Capture the cell that displays the provided text and extract its (x, y) central coordinate. 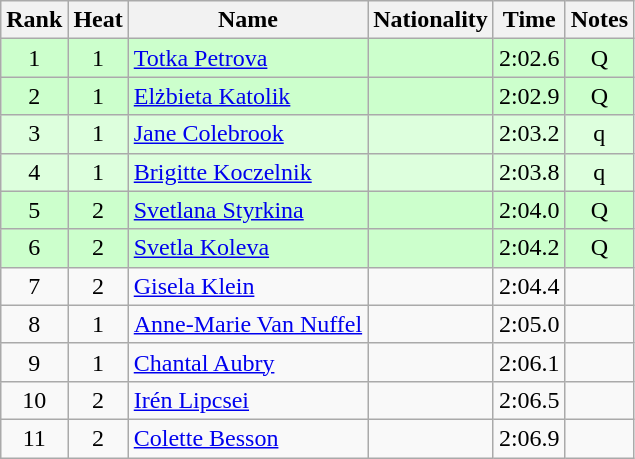
Notes (599, 20)
2:04.4 (529, 286)
Elżbieta Katolik (248, 96)
Nationality (431, 20)
7 (34, 286)
2:06.9 (529, 438)
9 (34, 362)
2:04.2 (529, 248)
Totka Petrova (248, 58)
Colette Besson (248, 438)
5 (34, 210)
10 (34, 400)
Svetlana Styrkina (248, 210)
2:03.8 (529, 172)
2:06.5 (529, 400)
Irén Lipcsei (248, 400)
3 (34, 134)
Time (529, 20)
11 (34, 438)
4 (34, 172)
Gisela Klein (248, 286)
2:05.0 (529, 324)
Chantal Aubry (248, 362)
6 (34, 248)
8 (34, 324)
2:02.6 (529, 58)
2:06.1 (529, 362)
2:03.2 (529, 134)
Name (248, 20)
2:04.0 (529, 210)
Jane Colebrook (248, 134)
Brigitte Koczelnik (248, 172)
Svetla Koleva (248, 248)
Heat (98, 20)
Anne-Marie Van Nuffel (248, 324)
Rank (34, 20)
2:02.9 (529, 96)
